From the cell containing the given text, extract its center point as [x, y] coordinate. 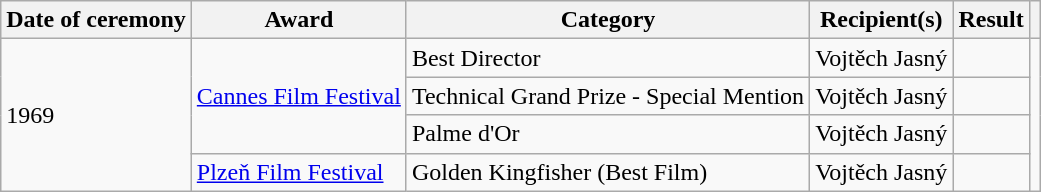
Award [298, 20]
Technical Grand Prize - Special Mention [608, 96]
Plzeň Film Festival [298, 172]
Best Director [608, 58]
Result [991, 20]
Recipient(s) [882, 20]
Palme d'Or [608, 134]
Golden Kingfisher (Best Film) [608, 172]
Date of ceremony [96, 20]
Category [608, 20]
1969 [96, 115]
Cannes Film Festival [298, 96]
